Return the (X, Y) coordinate for the center point of the cell that contains the specified text.  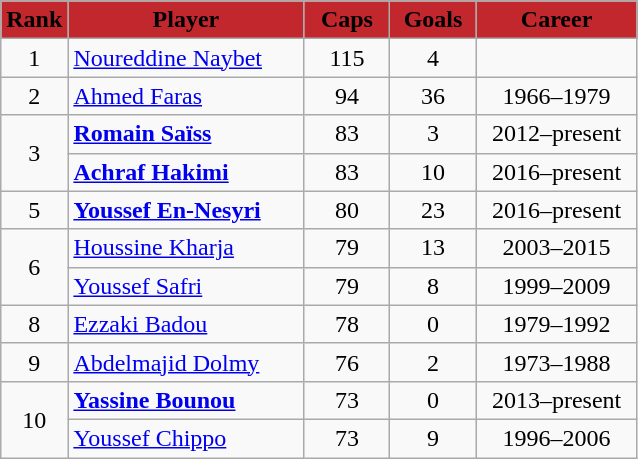
36 (433, 96)
1 (34, 58)
Ahmed Faras (186, 96)
Houssine Kharja (186, 248)
Yassine Bounou (186, 400)
1973–1988 (556, 362)
Rank (34, 20)
13 (433, 248)
Noureddine Naybet (186, 58)
2003–2015 (556, 248)
Ezzaki Badou (186, 324)
Youssef Safri (186, 286)
115 (347, 58)
23 (433, 210)
Achraf Hakimi (186, 172)
1996–2006 (556, 438)
Caps (347, 20)
Youssef Chippo (186, 438)
6 (34, 267)
Abdelmajid Dolmy (186, 362)
Career (556, 20)
Goals (433, 20)
78 (347, 324)
4 (433, 58)
80 (347, 210)
2012–present (556, 134)
1999–2009 (556, 286)
1979–1992 (556, 324)
5 (34, 210)
Player (186, 20)
94 (347, 96)
Romain Saïss (186, 134)
1966–1979 (556, 96)
76 (347, 362)
2013–present (556, 400)
Youssef En-Nesyri (186, 210)
